Output the (x, y) coordinate of the center of the cell containing the given text.  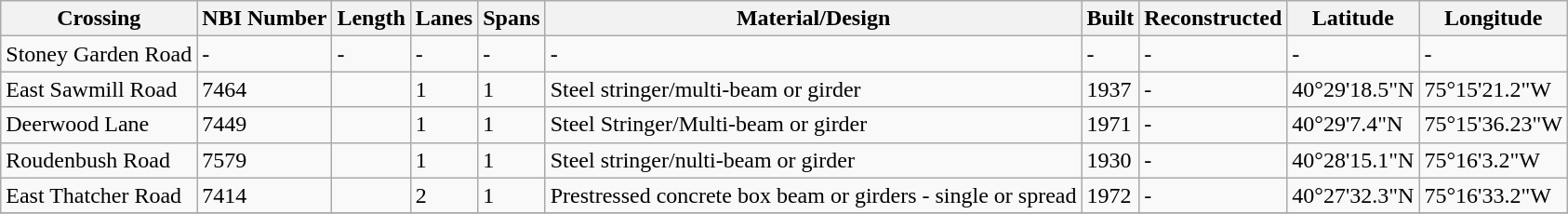
Roudenbush Road (99, 160)
Steel stringer/nulti-beam or girder (813, 160)
7579 (264, 160)
East Sawmill Road (99, 89)
Reconstructed (1213, 19)
40°29'18.5"N (1353, 89)
1937 (1110, 89)
Lanes (444, 19)
Steel Stringer/Multi-beam or girder (813, 125)
East Thatcher Road (99, 195)
Latitude (1353, 19)
1972 (1110, 195)
2 (444, 195)
Built (1110, 19)
40°29'7.4"N (1353, 125)
Steel stringer/multi-beam or girder (813, 89)
7464 (264, 89)
NBI Number (264, 19)
7414 (264, 195)
Stoney Garden Road (99, 54)
75°16'3.2"W (1494, 160)
Crossing (99, 19)
Longitude (1494, 19)
Material/Design (813, 19)
Spans (512, 19)
Prestressed concrete box beam or girders - single or spread (813, 195)
75°15'21.2"W (1494, 89)
Deerwood Lane (99, 125)
40°28'15.1"N (1353, 160)
40°27'32.3"N (1353, 195)
75°16'33.2"W (1494, 195)
1971 (1110, 125)
7449 (264, 125)
75°15'36.23"W (1494, 125)
1930 (1110, 160)
Length (371, 19)
